Extract the [x, y] coordinate from the center of the cell holding the provided text.  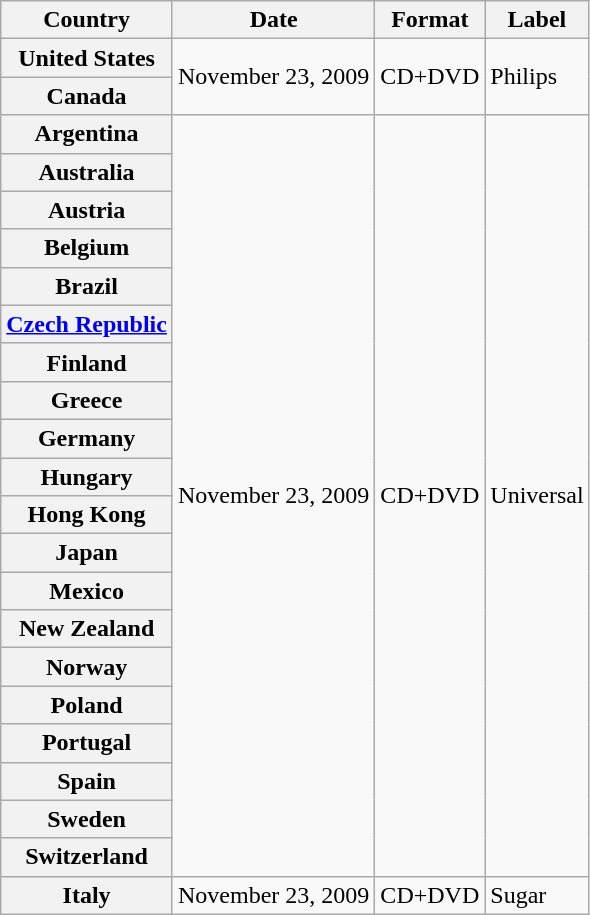
Mexico [87, 591]
Sweden [87, 819]
Universal [537, 496]
Brazil [87, 286]
New Zealand [87, 629]
Germany [87, 438]
Format [430, 20]
Finland [87, 362]
Greece [87, 400]
Poland [87, 705]
Japan [87, 553]
Sugar [537, 895]
Hungary [87, 477]
Country [87, 20]
Date [273, 20]
Hong Kong [87, 515]
Spain [87, 781]
Philips [537, 77]
Argentina [87, 134]
Portugal [87, 743]
Switzerland [87, 857]
Canada [87, 96]
Belgium [87, 248]
Austria [87, 210]
Norway [87, 667]
Australia [87, 172]
Italy [87, 895]
Label [537, 20]
Czech Republic [87, 324]
United States [87, 58]
